For the text-containing cell, return its midpoint in (X, Y) coordinate format. 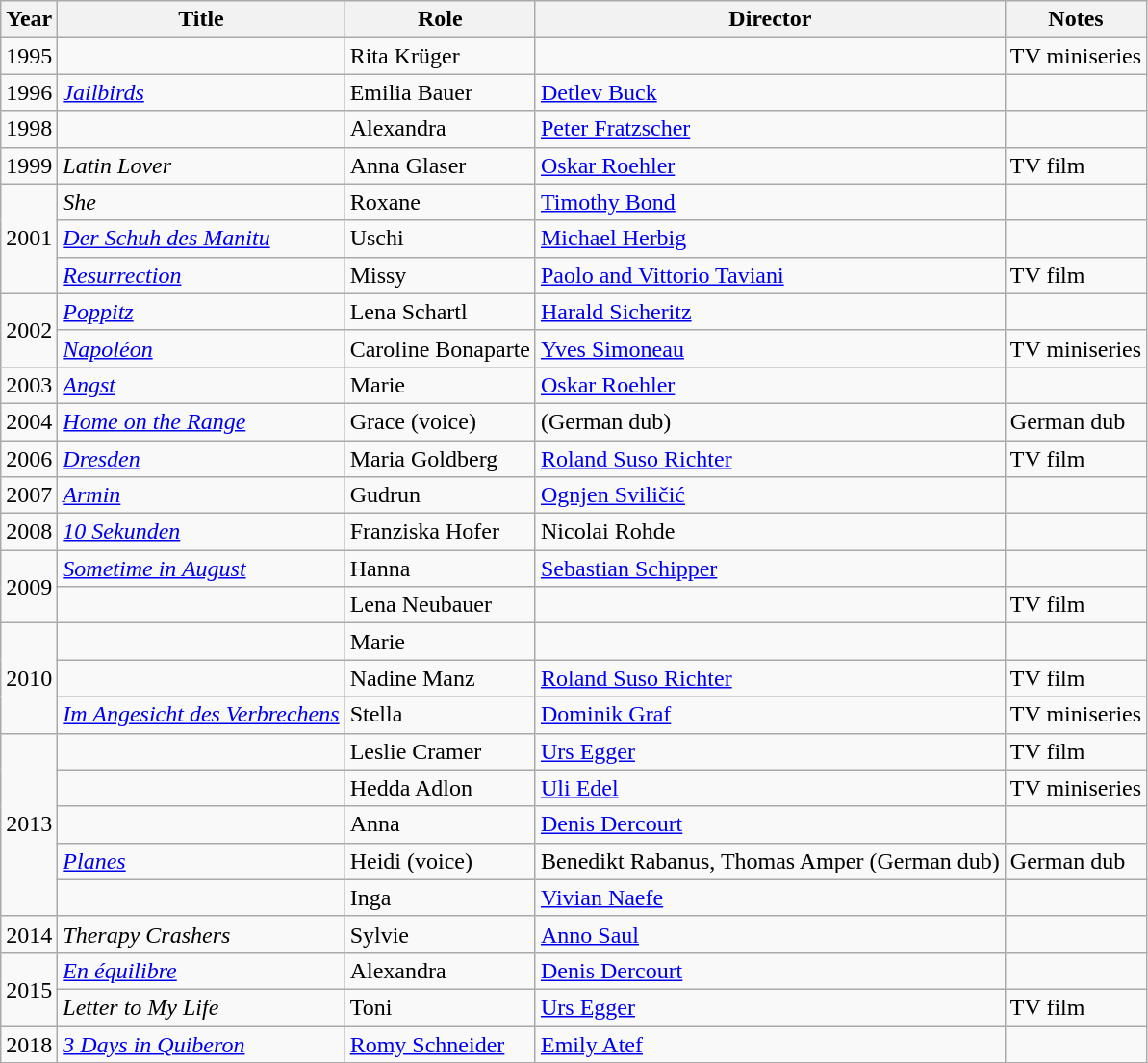
Der Schuh des Manitu (201, 239)
Nicolai Rohde (770, 532)
Hanna (440, 569)
Dresden (201, 459)
Harald Sicheritz (770, 312)
Dominik Graf (770, 715)
Director (770, 19)
Roxane (440, 202)
Im Angesicht des Verbrechens (201, 715)
Therapy Crashers (201, 934)
2003 (29, 385)
Rita Krüger (440, 56)
Role (440, 19)
Sebastian Schipper (770, 569)
Romy Schneider (440, 1044)
Lena Neubauer (440, 605)
Jailbirds (201, 92)
1998 (29, 129)
Anno Saul (770, 934)
2015 (29, 989)
Benedikt Rabanus, Thomas Amper (German dub) (770, 861)
Emilia Bauer (440, 92)
2014 (29, 934)
2010 (29, 678)
Paolo and Vittorio Taviani (770, 275)
Missy (440, 275)
2002 (29, 330)
Grace (voice) (440, 421)
2009 (29, 587)
(German dub) (770, 421)
Michael Herbig (770, 239)
Caroline Bonaparte (440, 348)
Vivian Naefe (770, 898)
2004 (29, 421)
3 Days in Quiberon (201, 1044)
Letter to My Life (201, 1007)
Gudrun (440, 495)
Timothy Bond (770, 202)
Emily Atef (770, 1044)
2001 (29, 239)
1999 (29, 165)
Uschi (440, 239)
Yves Simoneau (770, 348)
Anna (440, 824)
Poppitz (201, 312)
2008 (29, 532)
Title (201, 19)
Maria Goldberg (440, 459)
Armin (201, 495)
En équilibre (201, 971)
Year (29, 19)
2013 (29, 824)
Napoléon (201, 348)
Lena Schartl (440, 312)
Notes (1076, 19)
Latin Lover (201, 165)
Sylvie (440, 934)
Franziska Hofer (440, 532)
Sometime in August (201, 569)
Heidi (voice) (440, 861)
Planes (201, 861)
She (201, 202)
Inga (440, 898)
Hedda Adlon (440, 788)
Peter Fratzscher (770, 129)
1995 (29, 56)
Angst (201, 385)
10 Sekunden (201, 532)
Anna Glaser (440, 165)
2018 (29, 1044)
2006 (29, 459)
Nadine Manz (440, 678)
1996 (29, 92)
Detlev Buck (770, 92)
Toni (440, 1007)
Uli Edel (770, 788)
Leslie Cramer (440, 751)
Ognjen Sviličić (770, 495)
Home on the Range (201, 421)
2007 (29, 495)
Resurrection (201, 275)
Stella (440, 715)
